Find where the given text appears and provide that cell's center as [X, Y] coordinate. 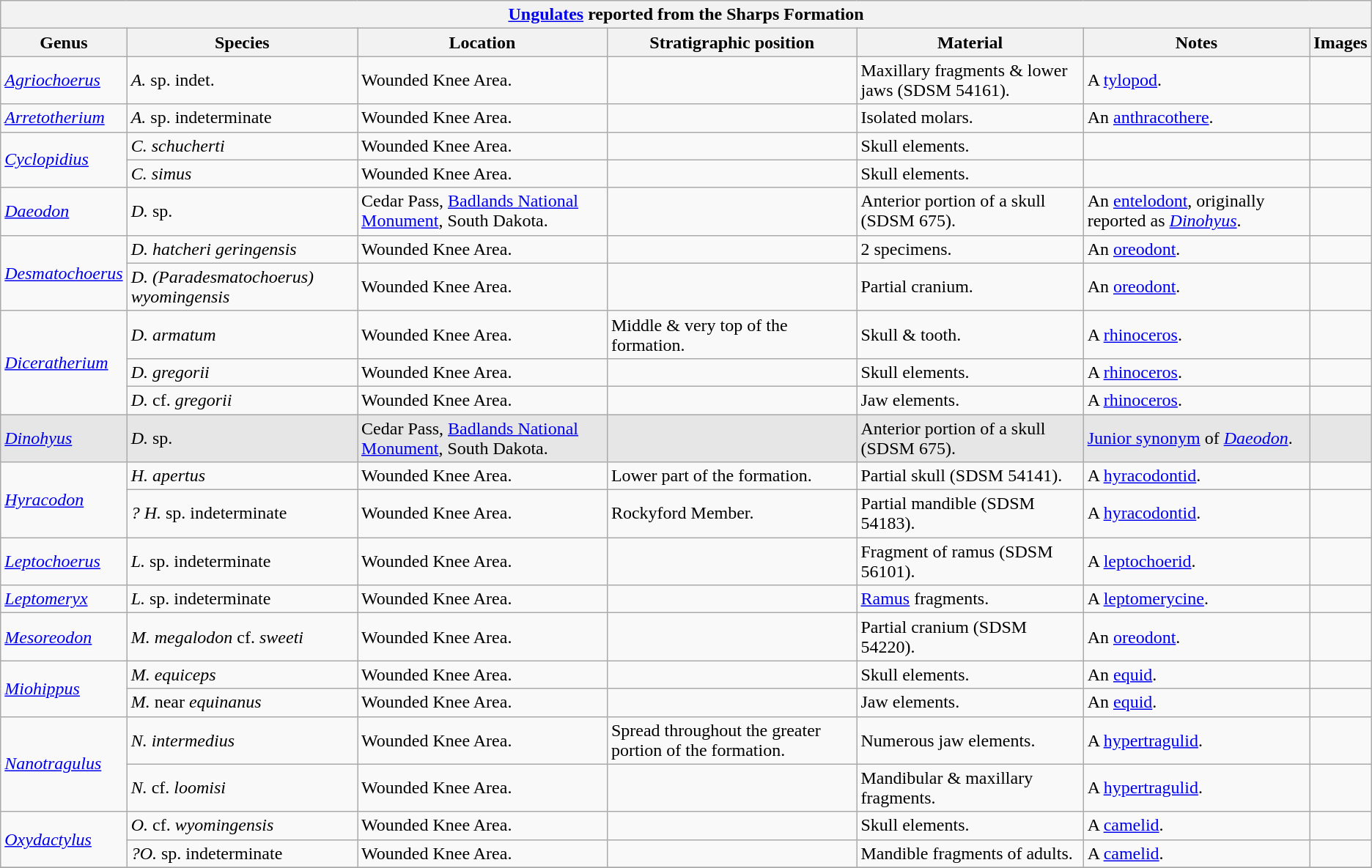
? H. sp. indeterminate [242, 514]
Cyclopidius [64, 160]
N. cf. loomisi [242, 788]
Junior synonym of Daeodon. [1196, 438]
C. schucherti [242, 146]
Partial cranium. [970, 287]
A leptomerycine. [1196, 599]
Partial skull (SDSM 54141). [970, 476]
Species [242, 42]
Diceratherium [64, 362]
D. (Paradesmatochoerus) wyomingensis [242, 287]
Partial mandible (SDSM 54183). [970, 514]
A. sp. indet. [242, 81]
Nanotragulus [64, 764]
Middle & very top of the formation. [731, 334]
Notes [1196, 42]
Skull & tooth. [970, 334]
Dinohyus [64, 438]
Rockyford Member. [731, 514]
Leptomeryx [64, 599]
Mandibular & maxillary fragments. [970, 788]
An anthracothere. [1196, 118]
N. intermedius [242, 740]
A leptochoerid. [1196, 561]
Agriochoerus [64, 81]
Isolated molars. [970, 118]
2 specimens. [970, 249]
A. sp. indeterminate [242, 118]
H. apertus [242, 476]
A tylopod. [1196, 81]
Spread throughout the greater portion of the formation. [731, 740]
O. cf. wyomingensis [242, 826]
Miohippus [64, 689]
Desmatochoerus [64, 272]
Fragment of ramus (SDSM 56101). [970, 561]
?O. sp. indeterminate [242, 853]
Genus [64, 42]
Mesoreodon [64, 637]
Images [1340, 42]
Lower part of the formation. [731, 476]
Location [482, 42]
D. hatcheri geringensis [242, 249]
C. simus [242, 174]
Stratigraphic position [731, 42]
Ungulates reported from the Sharps Formation [686, 15]
Hyracodon [64, 500]
D. cf. gregorii [242, 400]
Leptochoerus [64, 561]
Mandible fragments of adults. [970, 853]
Ramus fragments. [970, 599]
M. megalodon cf. sweeti [242, 637]
Material [970, 42]
D. gregorii [242, 372]
Partial cranium (SDSM 54220). [970, 637]
Numerous jaw elements. [970, 740]
An entelodont, originally reported as Dinohyus. [1196, 211]
Maxillary fragments & lower jaws (SDSM 54161). [970, 81]
Oxydactylus [64, 839]
D. armatum [242, 334]
Daeodon [64, 211]
M. near equinanus [242, 702]
Arretotherium [64, 118]
M. equiceps [242, 675]
